Return the (x, y) coordinate for the center point of the cell that contains the specified text.  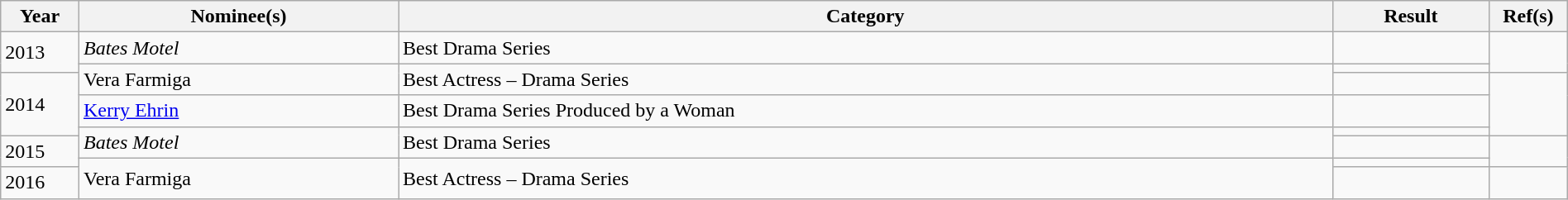
2015 (40, 151)
Best Drama Series Produced by a Woman (866, 111)
Year (40, 17)
2013 (40, 53)
Ref(s) (1528, 17)
Category (866, 17)
2014 (40, 104)
Kerry Ehrin (238, 111)
Result (1411, 17)
2016 (40, 183)
Nominee(s) (238, 17)
